Find where the given text appears and provide that cell's center as (X, Y) coordinate. 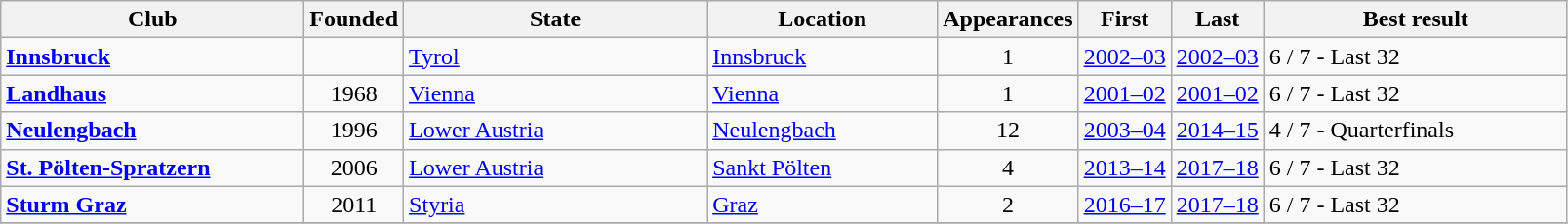
1968 (354, 93)
First (1124, 19)
State (556, 19)
Appearances (1008, 19)
1996 (354, 131)
Tyrol (556, 56)
4 (1008, 168)
St. Pölten-Spratzern (152, 168)
12 (1008, 131)
Last (1218, 19)
Location (823, 19)
2003–04 (1124, 131)
4 / 7 - Quarterfinals (1415, 131)
Styria (556, 205)
Graz (823, 205)
Sankt Pölten (823, 168)
2016–17 (1124, 205)
2014–15 (1218, 131)
Landhaus (152, 93)
Founded (354, 19)
2013–14 (1124, 168)
2006 (354, 168)
Club (152, 19)
2011 (354, 205)
Best result (1415, 19)
Sturm Graz (152, 205)
2 (1008, 205)
